For the text-containing cell, return its midpoint in (X, Y) coordinate format. 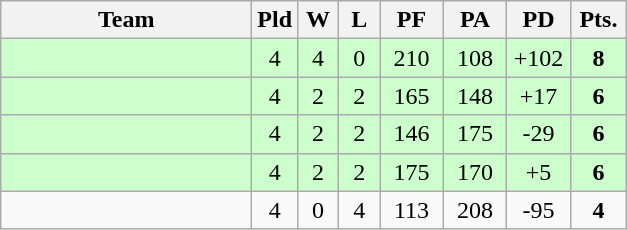
148 (475, 96)
-29 (539, 134)
+17 (539, 96)
165 (412, 96)
208 (475, 210)
+5 (539, 172)
170 (475, 172)
PF (412, 20)
Pts. (598, 20)
L (360, 20)
W (318, 20)
210 (412, 58)
Pld (275, 20)
8 (598, 58)
-95 (539, 210)
108 (475, 58)
146 (412, 134)
PA (475, 20)
Team (126, 20)
113 (412, 210)
+102 (539, 58)
PD (539, 20)
